For the text-containing cell, return its midpoint in (X, Y) coordinate format. 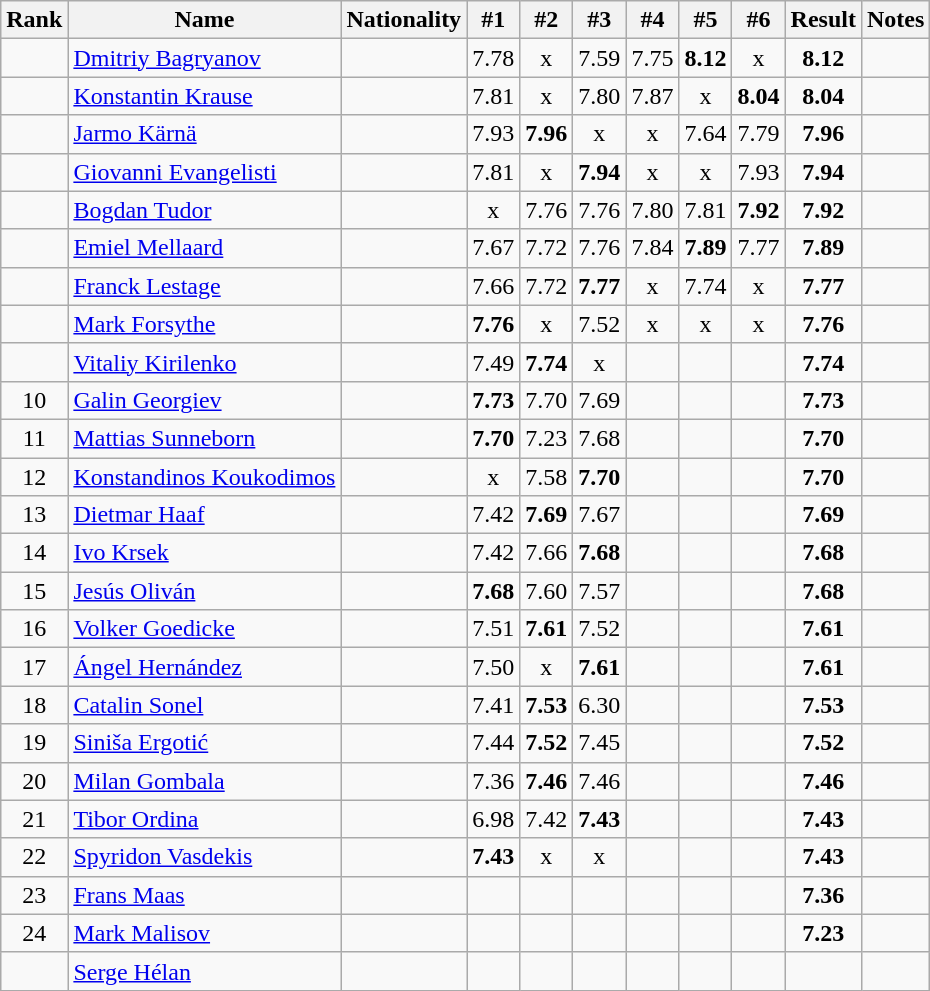
14 (34, 553)
7.59 (600, 58)
Giovanni Evangelisti (204, 172)
21 (34, 819)
7.44 (494, 743)
Jarmo Kärnä (204, 134)
7.78 (494, 58)
19 (34, 743)
11 (34, 438)
7.45 (600, 743)
Mattias Sunneborn (204, 438)
18 (34, 705)
Siniša Ergotić (204, 743)
7.79 (758, 134)
Mark Forsythe (204, 324)
Serge Hélan (204, 971)
Bogdan Tudor (204, 210)
Rank (34, 20)
#4 (652, 20)
Dmitriy Bagryanov (204, 58)
7.50 (494, 667)
Catalin Sonel (204, 705)
#1 (494, 20)
Tibor Ordina (204, 819)
#3 (600, 20)
7.51 (494, 629)
Ángel Hernández (204, 667)
13 (34, 515)
Emiel Mellaard (204, 248)
24 (34, 933)
Ivo Krsek (204, 553)
7.87 (652, 96)
Konstandinos Koukodimos (204, 477)
22 (34, 857)
23 (34, 895)
Name (204, 20)
10 (34, 400)
6.98 (494, 819)
Spyridon Vasdekis (204, 857)
20 (34, 781)
Konstantin Krause (204, 96)
Vitaliy Kirilenko (204, 362)
#6 (758, 20)
7.75 (652, 58)
7.57 (600, 591)
7.58 (546, 477)
12 (34, 477)
Volker Goedicke (204, 629)
#5 (706, 20)
7.64 (706, 134)
7.60 (546, 591)
16 (34, 629)
15 (34, 591)
Galin Georgiev (204, 400)
Mark Malisov (204, 933)
7.49 (494, 362)
17 (34, 667)
Frans Maas (204, 895)
6.30 (600, 705)
#2 (546, 20)
Nationality (404, 20)
Result (823, 20)
Jesús Oliván (204, 591)
7.41 (494, 705)
7.84 (652, 248)
Milan Gombala (204, 781)
Dietmar Haaf (204, 515)
Franck Lestage (204, 286)
Notes (895, 20)
